Scan for the cell matching the given text and deliver its [x, y] coordinate at center. 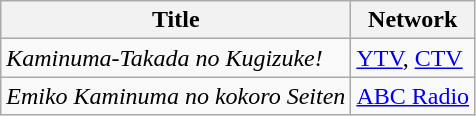
Title [176, 20]
Network [413, 20]
YTV, CTV [413, 58]
ABC Radio [413, 96]
Kaminuma-Takada no Kugizuke! [176, 58]
Emiko Kaminuma no kokoro Seiten [176, 96]
